Find where the given text appears and provide that cell's center as [X, Y] coordinate. 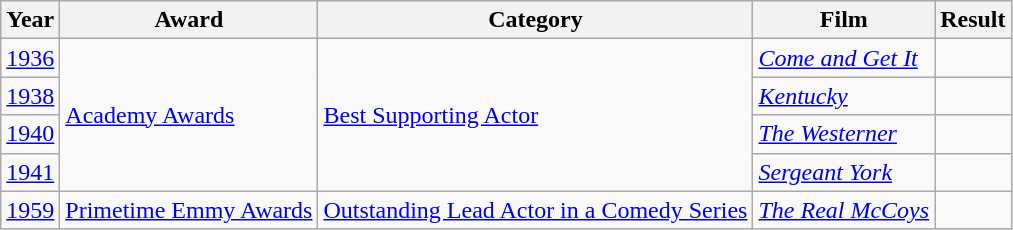
Year [30, 20]
Category [536, 20]
Primetime Emmy Awards [189, 210]
Best Supporting Actor [536, 115]
Film [844, 20]
Sergeant York [844, 172]
The Real McCoys [844, 210]
1936 [30, 58]
1940 [30, 134]
Award [189, 20]
Come and Get It [844, 58]
1938 [30, 96]
Result [973, 20]
1959 [30, 210]
Academy Awards [189, 115]
The Westerner [844, 134]
1941 [30, 172]
Kentucky [844, 96]
Outstanding Lead Actor in a Comedy Series [536, 210]
